Extract the (x, y) coordinate from the center of the cell holding the provided text.  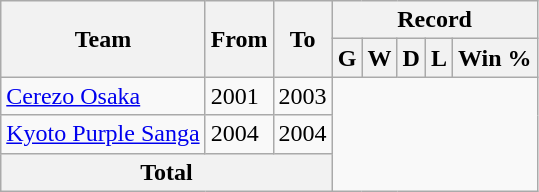
Kyoto Purple Sanga (103, 134)
D (411, 58)
Team (103, 39)
W (380, 58)
L (438, 58)
G (347, 58)
2003 (302, 96)
Win % (494, 58)
Total (166, 172)
To (302, 39)
2001 (239, 96)
Cerezo Osaka (103, 96)
From (239, 39)
Record (434, 20)
